Output the (X, Y) coordinate of the center of the cell containing the given text.  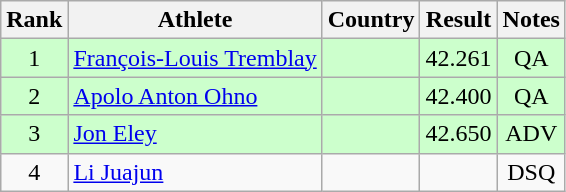
1 (34, 58)
4 (34, 172)
DSQ (531, 172)
Result (458, 20)
François-Louis Tremblay (195, 58)
Notes (531, 20)
Rank (34, 20)
3 (34, 134)
Jon Eley (195, 134)
2 (34, 96)
Li Juajun (195, 172)
42.400 (458, 96)
Athlete (195, 20)
42.650 (458, 134)
Country (371, 20)
42.261 (458, 58)
ADV (531, 134)
Apolo Anton Ohno (195, 96)
